Provide the [x, y] coordinate of the cell's center where the given text is located.  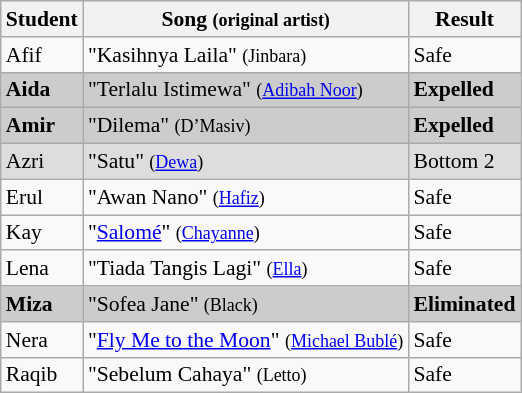
"Awan Nano" (Hafiz) [246, 197]
Bottom 2 [464, 162]
Nera [42, 340]
Student [42, 19]
Result [464, 19]
Afif [42, 55]
"Kasihnya Laila" (Jinbara) [246, 55]
Azri [42, 162]
"Sofea Jane" (Black) [246, 304]
"Salomé" (Chayanne) [246, 233]
"Fly Me to the Moon" (Michael Bublé) [246, 340]
Miza [42, 304]
"Terlalu Istimewa" (Adibah Noor) [246, 90]
Aida [42, 90]
Song (original artist) [246, 19]
"Sebelum Cahaya" (Letto) [246, 375]
Erul [42, 197]
Amir [42, 126]
"Tiada Tangis Lagi" (Ella) [246, 269]
"Satu" (Dewa) [246, 162]
Eliminated [464, 304]
Kay [42, 233]
Raqib [42, 375]
"Dilema" (D’Masiv) [246, 126]
Lena [42, 269]
